Find where the given text appears and provide that cell's center as (X, Y) coordinate. 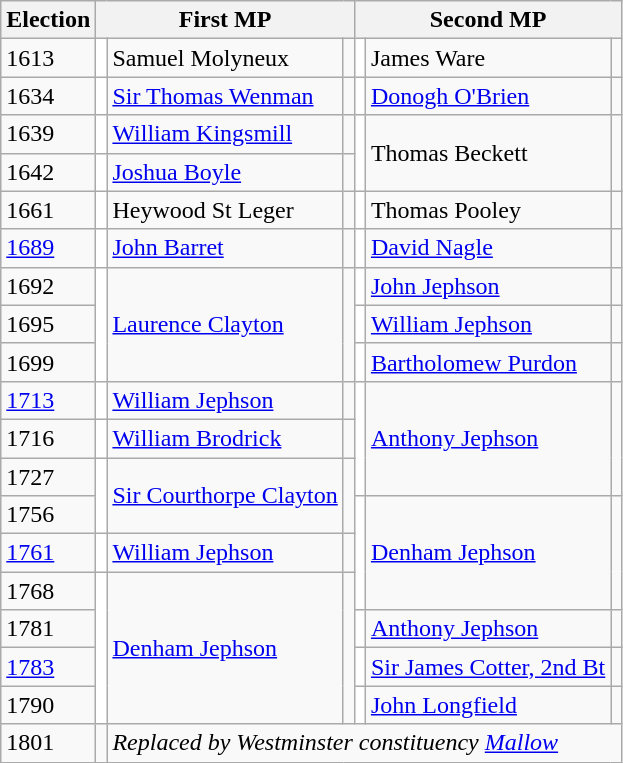
1642 (48, 172)
1783 (48, 667)
First MP (226, 20)
1695 (48, 324)
John Longfield (488, 705)
1713 (48, 400)
1768 (48, 591)
1790 (48, 705)
Election (48, 20)
Heywood St Leger (225, 210)
1699 (48, 362)
Samuel Molyneux (225, 58)
Sir James Cotter, 2nd Bt (488, 667)
1639 (48, 134)
1727 (48, 477)
David Nagle (488, 248)
Replaced by Westminster constituency Mallow (364, 743)
John Jephson (488, 286)
1716 (48, 438)
1756 (48, 515)
John Barret (225, 248)
1689 (48, 248)
1761 (48, 553)
Thomas Pooley (488, 210)
1634 (48, 96)
William Kingsmill (225, 134)
1692 (48, 286)
Sir Thomas Wenman (225, 96)
James Ware (488, 58)
Thomas Beckett (488, 153)
1613 (48, 58)
Donogh O'Brien (488, 96)
Joshua Boyle (225, 172)
Second MP (488, 20)
Sir Courthorpe Clayton (225, 496)
1661 (48, 210)
1801 (48, 743)
William Brodrick (225, 438)
1781 (48, 629)
Laurence Clayton (225, 324)
Bartholomew Purdon (488, 362)
